From the cell containing the given text, extract its center point as [x, y] coordinate. 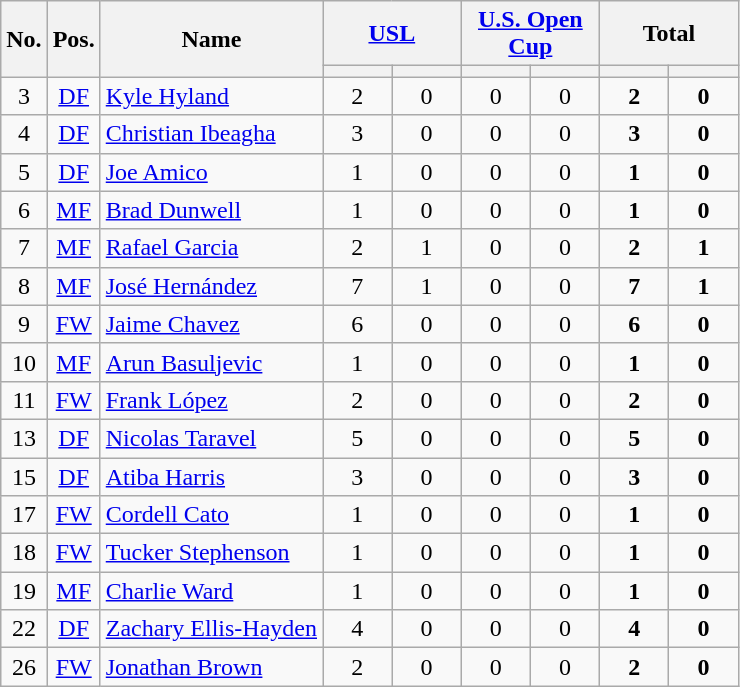
9 [24, 324]
Pos. [74, 39]
Jaime Chavez [211, 324]
Frank López [211, 400]
José Hernández [211, 286]
Joe Amico [211, 172]
Charlie Ward [211, 591]
Name [211, 39]
Total [670, 34]
Christian Ibeagha [211, 134]
11 [24, 400]
15 [24, 477]
26 [24, 667]
13 [24, 438]
19 [24, 591]
18 [24, 553]
Cordell Cato [211, 515]
Nicolas Taravel [211, 438]
Arun Basuljevic [211, 362]
8 [24, 286]
USL [392, 34]
Atiba Harris [211, 477]
Rafael Garcia [211, 248]
Zachary Ellis-Hayden [211, 629]
Brad Dunwell [211, 210]
Tucker Stephenson [211, 553]
Jonathan Brown [211, 667]
10 [24, 362]
Kyle Hyland [211, 96]
U.S. Open Cup [530, 34]
No. [24, 39]
22 [24, 629]
17 [24, 515]
